Find where the given text appears and provide that cell's center as [X, Y] coordinate. 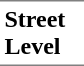
Street Level [42, 33]
